Extract the [x, y] coordinate from the center of the cell holding the provided text.  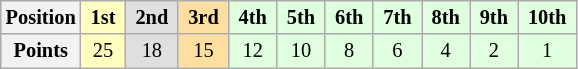
8 [349, 51]
7th [397, 17]
3rd [203, 17]
25 [104, 51]
10th [547, 17]
Points [41, 51]
1 [547, 51]
2nd [152, 17]
1st [104, 17]
6 [397, 51]
15 [203, 51]
Position [41, 17]
2 [494, 51]
4 [446, 51]
8th [446, 17]
4th [253, 17]
18 [152, 51]
6th [349, 17]
10 [301, 51]
9th [494, 17]
5th [301, 17]
12 [253, 51]
